From the cell containing the given text, extract its center point as (x, y) coordinate. 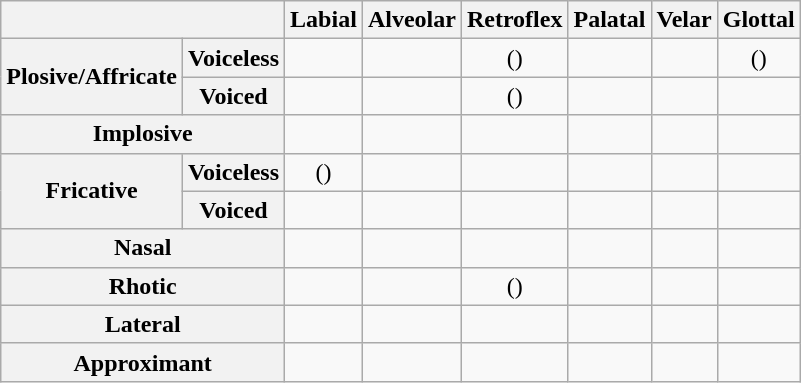
Nasal (143, 248)
Implosive (143, 134)
Rhotic (143, 286)
Palatal (610, 20)
Fricative (92, 191)
Retroflex (514, 20)
Labial (324, 20)
Glottal (758, 20)
Alveolar (412, 20)
Lateral (143, 324)
Approximant (143, 362)
Velar (684, 20)
Plosive/Affricate (92, 77)
